For the text-containing cell, return its midpoint in [x, y] coordinate format. 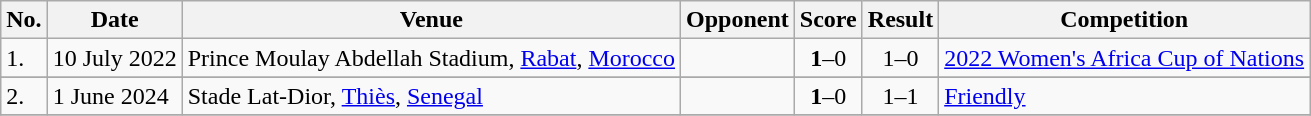
10 July 2022 [114, 58]
Venue [431, 20]
Stade Lat-Dior, Thiès, Senegal [431, 96]
Competition [1124, 20]
Score [828, 20]
Opponent [738, 20]
Prince Moulay Abdellah Stadium, Rabat, Morocco [431, 58]
1 June 2024 [114, 96]
Date [114, 20]
1–1 [900, 96]
2022 Women's Africa Cup of Nations [1124, 58]
1. [24, 58]
2. [24, 96]
Result [900, 20]
Friendly [1124, 96]
No. [24, 20]
